Identify which cell holds the provided text, then report its (X, Y) central coordinate. 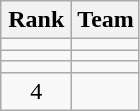
4 (36, 91)
Team (106, 20)
Rank (36, 20)
